Pinpoint the cell where the given text exists, returning its [x, y] midpoint coordinate. 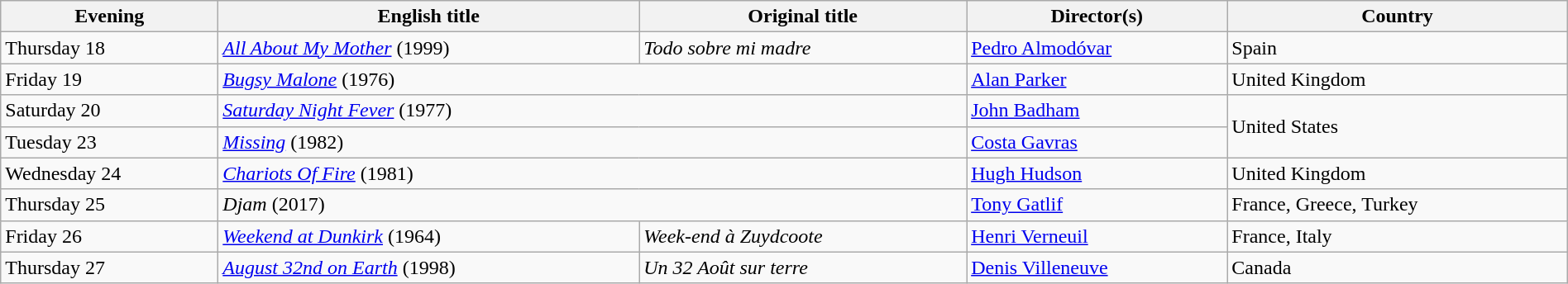
Bugsy Malone (1976) [592, 79]
United States [1398, 126]
Missing (1982) [592, 142]
Thursday 25 [109, 205]
Todo sobre mi madre [803, 48]
Evening [109, 17]
Saturday Night Fever (1977) [592, 111]
Wednesday 24 [109, 173]
Pedro Almodóvar [1097, 48]
Tuesday 23 [109, 142]
Friday 26 [109, 236]
Henri Verneuil [1097, 236]
Un 32 Août sur terre [803, 267]
Country [1398, 17]
Thursday 18 [109, 48]
Friday 19 [109, 79]
Week-end à Zuydcoote [803, 236]
Director(s) [1097, 17]
Djam (2017) [592, 205]
All About My Mother (1999) [428, 48]
France, Italy [1398, 236]
Thursday 27 [109, 267]
France, Greece, Turkey [1398, 205]
Saturday 20 [109, 111]
Denis Villeneuve [1097, 267]
John Badham [1097, 111]
Costa Gavras [1097, 142]
Hugh Hudson [1097, 173]
English title [428, 17]
Canada [1398, 267]
Chariots Of Fire (1981) [592, 173]
Weekend at Dunkirk (1964) [428, 236]
Alan Parker [1097, 79]
Spain [1398, 48]
August 32nd on Earth (1998) [428, 267]
Original title [803, 17]
Tony Gatlif [1097, 205]
